Search for the cell housing the specified text and yield its [X, Y] center coordinate. 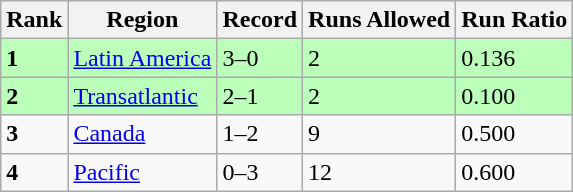
4 [34, 172]
Transatlantic [142, 96]
0.600 [514, 172]
0–3 [260, 172]
3 [34, 134]
1–2 [260, 134]
0.136 [514, 58]
Runs Allowed [380, 20]
12 [380, 172]
Pacific [142, 172]
Latin America [142, 58]
Region [142, 20]
1 [34, 58]
Rank [34, 20]
Run Ratio [514, 20]
9 [380, 134]
0.500 [514, 134]
Canada [142, 134]
2–1 [260, 96]
0.100 [514, 96]
Record [260, 20]
3–0 [260, 58]
